Determine the [X, Y] coordinate at the center of the cell enclosing the given text.  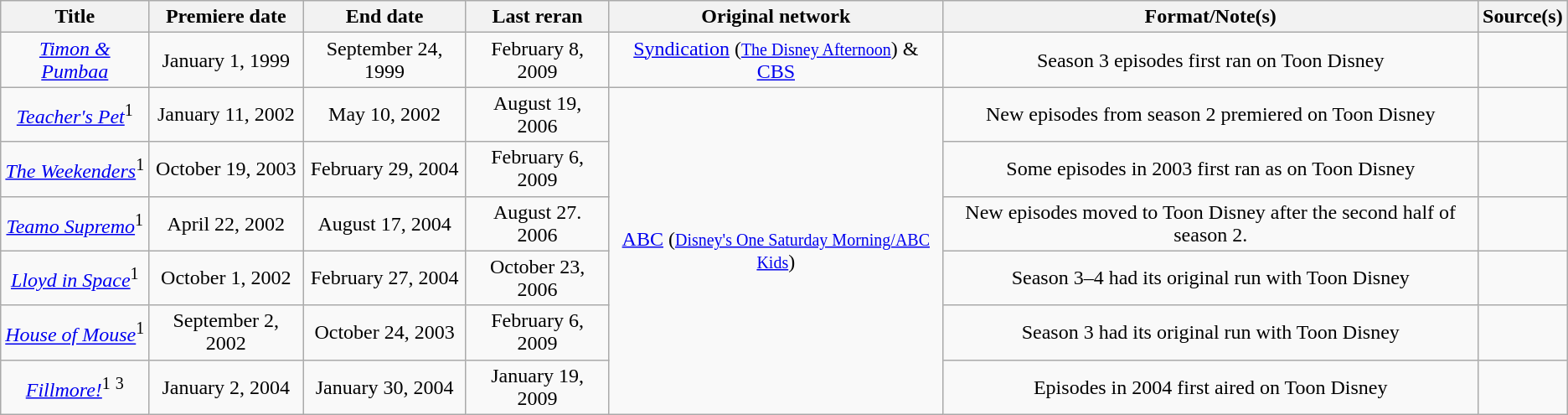
October 24, 2003 [385, 332]
January 19, 2009 [537, 387]
Timon & Pumbaa [75, 60]
Original network [776, 17]
New episodes moved to Toon Disney after the second half of season 2. [1211, 223]
Title [75, 17]
Format/Note(s) [1211, 17]
October 19, 2003 [226, 169]
The Weekenders1 [75, 169]
February 29, 2004 [385, 169]
End date [385, 17]
October 23, 2006 [537, 278]
Last reran [537, 17]
Season 3 had its original run with Toon Disney [1211, 332]
January 11, 2002 [226, 114]
September 24, 1999 [385, 60]
ABC (Disney's One Saturday Morning/ABC Kids) [776, 251]
Fillmore!1 3 [75, 387]
January 30, 2004 [385, 387]
Some episodes in 2003 first ran as on Toon Disney [1211, 169]
April 22, 2002 [226, 223]
February 8, 2009 [537, 60]
January 2, 2004 [226, 387]
September 2, 2002 [226, 332]
May 10, 2002 [385, 114]
Season 3–4 had its original run with Toon Disney [1211, 278]
House of Mouse1 [75, 332]
August 17, 2004 [385, 223]
Teamo Supremo1 [75, 223]
New episodes from season 2 premiered on Toon Disney [1211, 114]
January 1, 1999 [226, 60]
October 1, 2002 [226, 278]
Season 3 episodes first ran on Toon Disney [1211, 60]
Syndication (The Disney Afternoon) & CBS [776, 60]
Episodes in 2004 first aired on Toon Disney [1211, 387]
Teacher's Pet1 [75, 114]
August 19, 2006 [537, 114]
Source(s) [1523, 17]
Premiere date [226, 17]
February 27, 2004 [385, 278]
Lloyd in Space1 [75, 278]
August 27. 2006 [537, 223]
